Locate the cell with the specified text and output its (x, y) center coordinate. 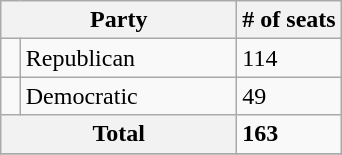
# of seats (289, 20)
Democratic (128, 96)
49 (289, 96)
163 (289, 134)
114 (289, 58)
Republican (128, 58)
Total (119, 134)
Party (119, 20)
